Output the (x, y) coordinate of the center of the cell containing the given text.  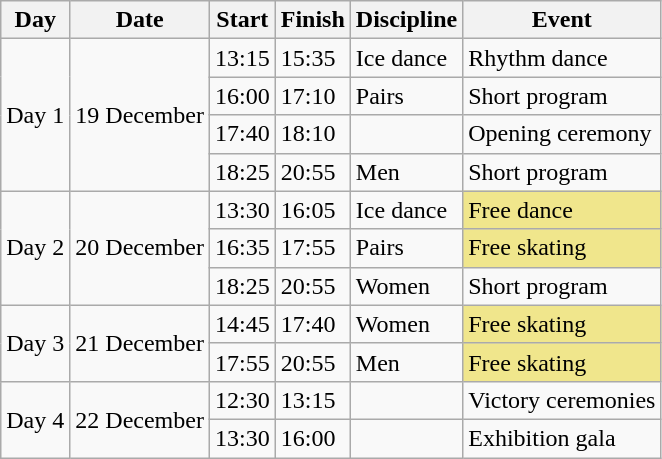
14:45 (242, 324)
Day 3 (36, 343)
18:10 (312, 134)
Day 1 (36, 115)
Event (562, 20)
17:10 (312, 96)
Date (140, 20)
20 December (140, 248)
15:35 (312, 58)
Victory ceremonies (562, 400)
Free dance (562, 210)
21 December (140, 343)
16:05 (312, 210)
Day (36, 20)
Finish (312, 20)
Discipline (406, 20)
12:30 (242, 400)
16:35 (242, 248)
19 December (140, 115)
Start (242, 20)
Day 2 (36, 248)
Rhythm dance (562, 58)
Exhibition gala (562, 438)
Day 4 (36, 419)
22 December (140, 419)
Opening ceremony (562, 134)
